Extract the [X, Y] coordinate from the center of the cell holding the provided text.  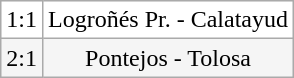
Pontejos - Tolosa [168, 58]
1:1 [22, 20]
2:1 [22, 58]
Logroñés Pr. - Calatayud [168, 20]
